Extract the (X, Y) coordinate from the center of the cell holding the provided text.  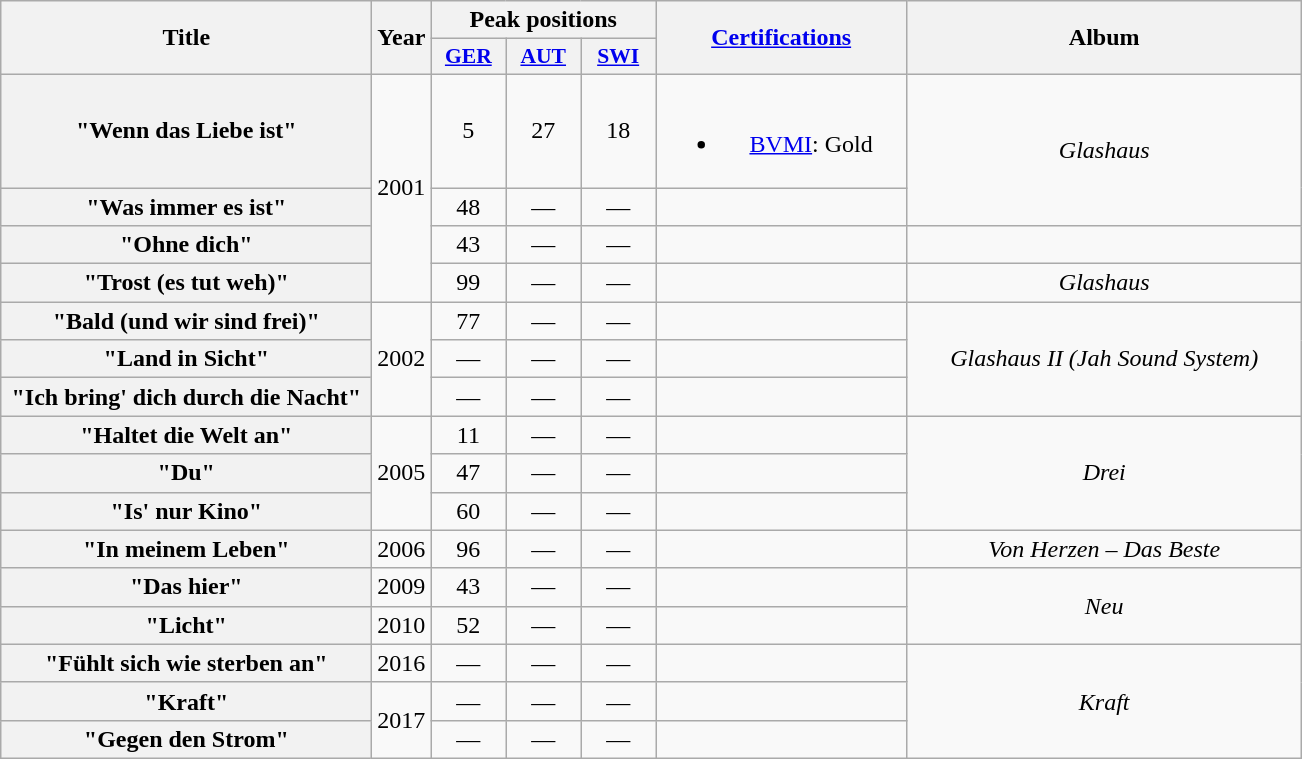
"Was immer es ist" (186, 207)
Peak positions (544, 20)
27 (544, 130)
Von Herzen – Das Beste (1104, 549)
Album (1104, 38)
SWI (618, 57)
"Haltet die Welt an" (186, 435)
"Wenn das Liebe ist" (186, 130)
2017 (402, 720)
"Licht" (186, 625)
Title (186, 38)
"Ohne dich" (186, 245)
96 (468, 549)
2002 (402, 359)
Neu (1104, 606)
"Du" (186, 473)
AUT (544, 57)
"Kraft" (186, 701)
Certifications (782, 38)
"Trost (es tut weh)" (186, 283)
18 (618, 130)
"In meinem Leben" (186, 549)
5 (468, 130)
Drei (1104, 473)
2016 (402, 663)
"Land in Sicht" (186, 359)
"Gegen den Strom" (186, 739)
Kraft (1104, 701)
2010 (402, 625)
Glashaus II (Jah Sound System) (1104, 359)
47 (468, 473)
11 (468, 435)
60 (468, 511)
Year (402, 38)
"Das hier" (186, 587)
77 (468, 321)
"Bald (und wir sind frei)" (186, 321)
GER (468, 57)
48 (468, 207)
99 (468, 283)
52 (468, 625)
"Fühlt sich wie sterben an" (186, 663)
2009 (402, 587)
2005 (402, 473)
2006 (402, 549)
2001 (402, 188)
"Ich bring' dich durch die Nacht" (186, 397)
"Is' nur Kino" (186, 511)
BVMI: Gold (782, 130)
